Determine the (x, y) coordinate at the center of the cell enclosing the given text.  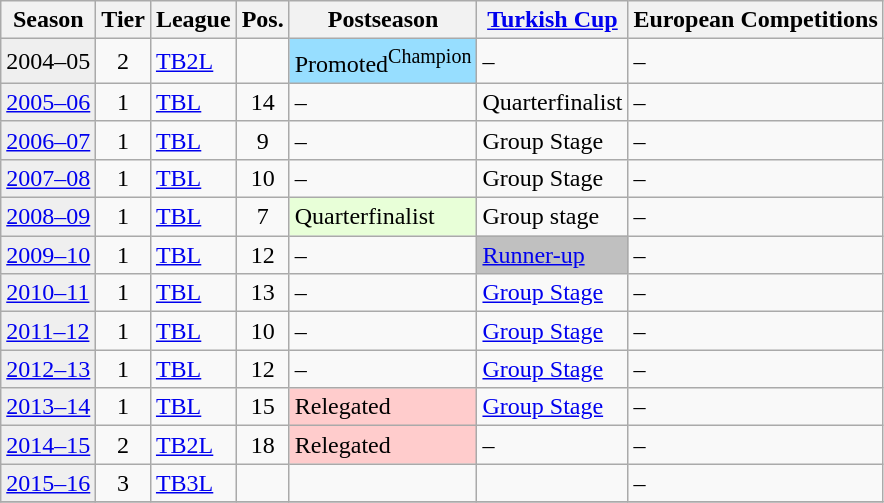
2010–11 (48, 293)
2006–07 (48, 140)
PromotedChampion (383, 62)
Season (48, 20)
Pos. (262, 20)
2005–06 (48, 102)
Tier (124, 20)
Runner-up (552, 255)
14 (262, 102)
European Competitions (756, 20)
Postseason (383, 20)
2008–09 (48, 217)
TB3L (193, 483)
League (193, 20)
Group stage (552, 217)
2011–12 (48, 331)
2012–13 (48, 369)
7 (262, 217)
Turkish Cup (552, 20)
2004–05 (48, 62)
2007–08 (48, 178)
3 (124, 483)
2015–16 (48, 483)
18 (262, 445)
2009–10 (48, 255)
2014–15 (48, 445)
15 (262, 407)
9 (262, 140)
2013–14 (48, 407)
13 (262, 293)
